Capture the cell that displays the provided text and extract its [X, Y] central coordinate. 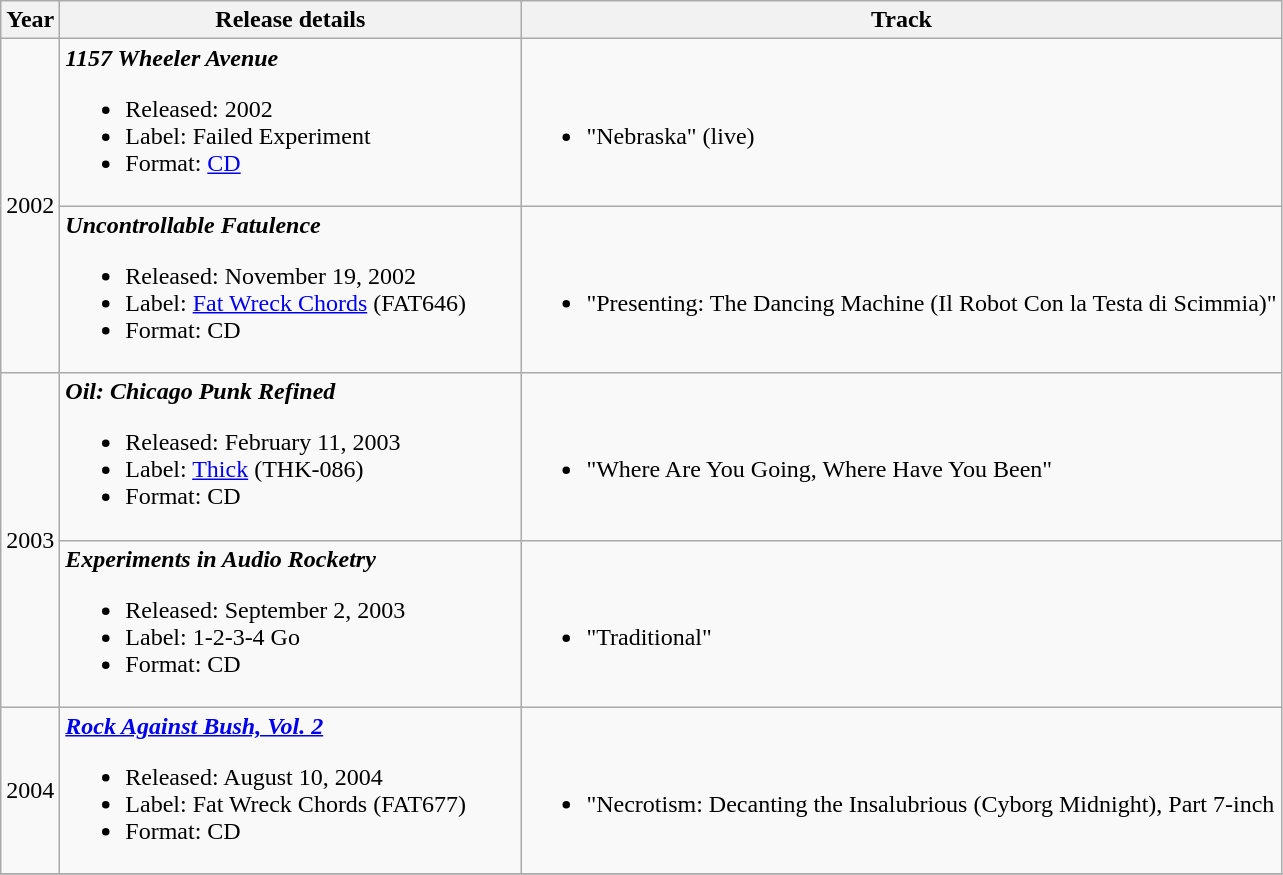
Rock Against Bush, Vol. 2Released: August 10, 2004Label: Fat Wreck Chords (FAT677)Format: CD [290, 790]
Release details [290, 20]
2002 [30, 206]
Uncontrollable FatulenceReleased: November 19, 2002Label: Fat Wreck Chords (FAT646)Format: CD [290, 290]
"Nebraska" (live) [902, 122]
2003 [30, 540]
1157 Wheeler AvenueReleased: 2002Label: Failed ExperimentFormat: CD [290, 122]
"Where Are You Going, Where Have You Been" [902, 456]
"Necrotism: Decanting the Insalubrious (Cyborg Midnight), Part 7-inch [902, 790]
Experiments in Audio RocketryReleased: September 2, 2003Label: 1-2-3-4 GoFormat: CD [290, 624]
Track [902, 20]
Oil: Chicago Punk RefinedReleased: February 11, 2003Label: Thick (THK-086)Format: CD [290, 456]
"Presenting: The Dancing Machine (Il Robot Con la Testa di Scimmia)" [902, 290]
"Traditional" [902, 624]
2004 [30, 790]
Year [30, 20]
